Return the [X, Y] coordinate for the center point of the cell that contains the specified text.  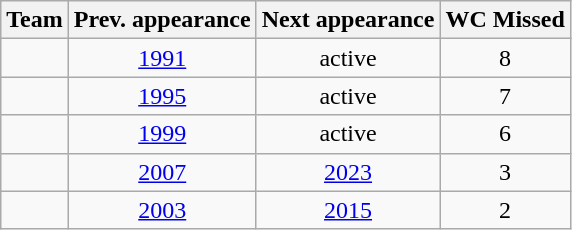
8 [505, 58]
7 [505, 96]
1995 [162, 96]
2 [505, 210]
1991 [162, 58]
2015 [348, 210]
1999 [162, 134]
2003 [162, 210]
3 [505, 172]
Next appearance [348, 20]
6 [505, 134]
Team [35, 20]
2023 [348, 172]
2007 [162, 172]
Prev. appearance [162, 20]
WC Missed [505, 20]
